Pinpoint the cell where the given text exists, returning its (x, y) midpoint coordinate. 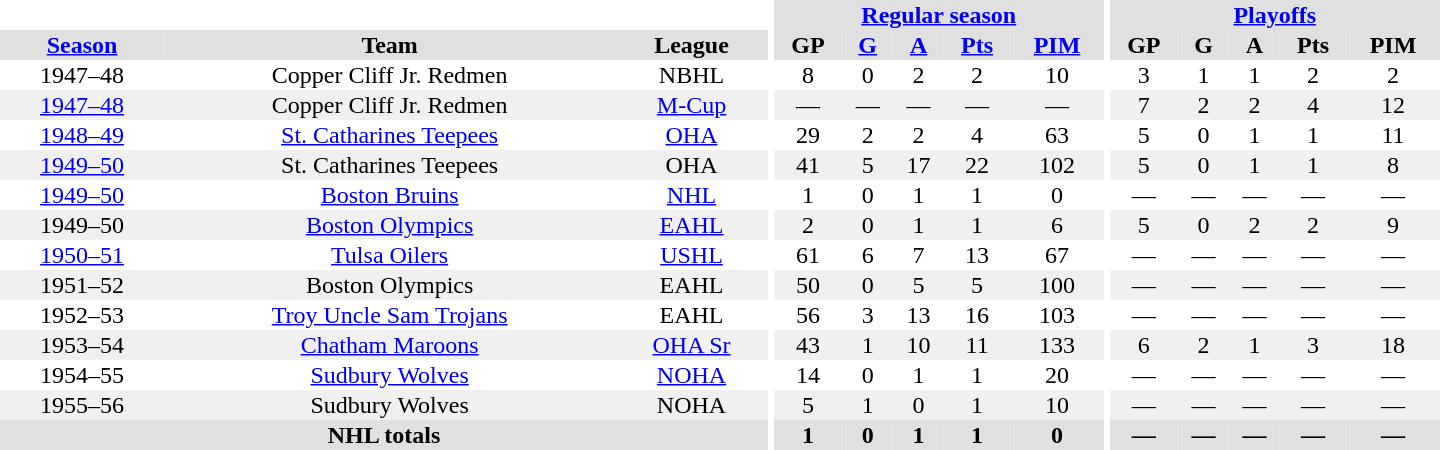
M-Cup (692, 105)
16 (977, 315)
12 (1393, 105)
Team (390, 45)
1948–49 (82, 135)
1954–55 (82, 375)
1953–54 (82, 345)
133 (1057, 345)
102 (1057, 165)
67 (1057, 255)
Tulsa Oilers (390, 255)
League (692, 45)
NBHL (692, 75)
NHL (692, 195)
17 (918, 165)
Boston Bruins (390, 195)
56 (808, 315)
1955–56 (82, 405)
Regular season (939, 15)
20 (1057, 375)
USHL (692, 255)
9 (1393, 225)
103 (1057, 315)
1952–53 (82, 315)
18 (1393, 345)
29 (808, 135)
41 (808, 165)
Troy Uncle Sam Trojans (390, 315)
NHL totals (384, 435)
61 (808, 255)
1951–52 (82, 285)
63 (1057, 135)
Chatham Maroons (390, 345)
1950–51 (82, 255)
Season (82, 45)
Playoffs (1275, 15)
OHA Sr (692, 345)
14 (808, 375)
22 (977, 165)
50 (808, 285)
100 (1057, 285)
43 (808, 345)
